Detect which cell encompasses the target text, then output its (X, Y) center coordinate. 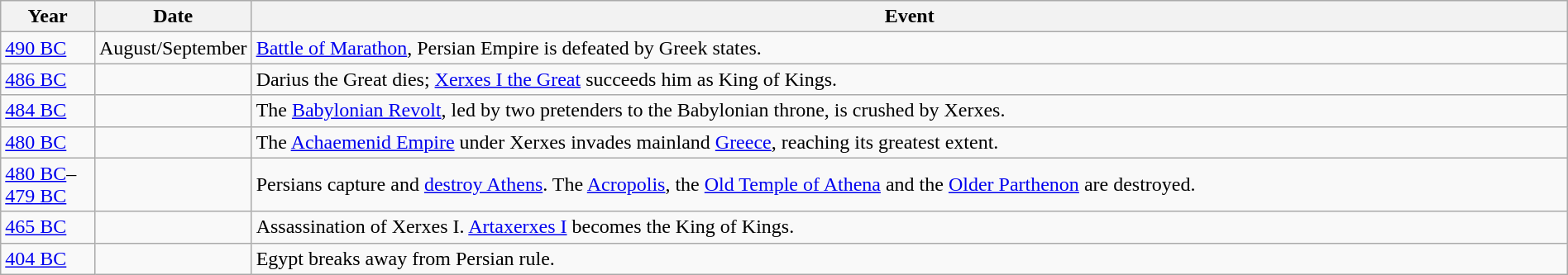
404 BC (48, 258)
486 BC (48, 79)
Darius the Great dies; Xerxes I the Great succeeds him as King of Kings. (910, 79)
480 BC–479 BC (48, 185)
465 BC (48, 227)
Persians capture and destroy Athens. The Acropolis, the Old Temple of Athena and the Older Parthenon are destroyed. (910, 185)
484 BC (48, 111)
The Babylonian Revolt, led by two pretenders to the Babylonian throne, is crushed by Xerxes. (910, 111)
Assassination of Xerxes I. Artaxerxes I becomes the King of Kings. (910, 227)
Battle of Marathon, Persian Empire is defeated by Greek states. (910, 48)
Egypt breaks away from Persian rule. (910, 258)
490 BC (48, 48)
Date (173, 17)
Year (48, 17)
The Achaemenid Empire under Xerxes invades mainland Greece, reaching its greatest extent. (910, 142)
August/September (173, 48)
480 BC (48, 142)
Event (910, 17)
